Return [x, y] of the center of cell containing provided text 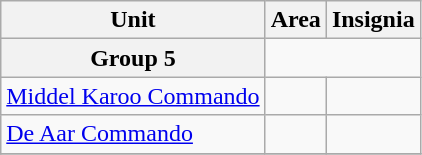
Group 5 [133, 58]
Unit [133, 20]
Area [296, 20]
Middel Karoo Commando [133, 96]
Insignia [373, 20]
De Aar Commando [133, 134]
